For the text-containing cell, return its midpoint in [X, Y] coordinate format. 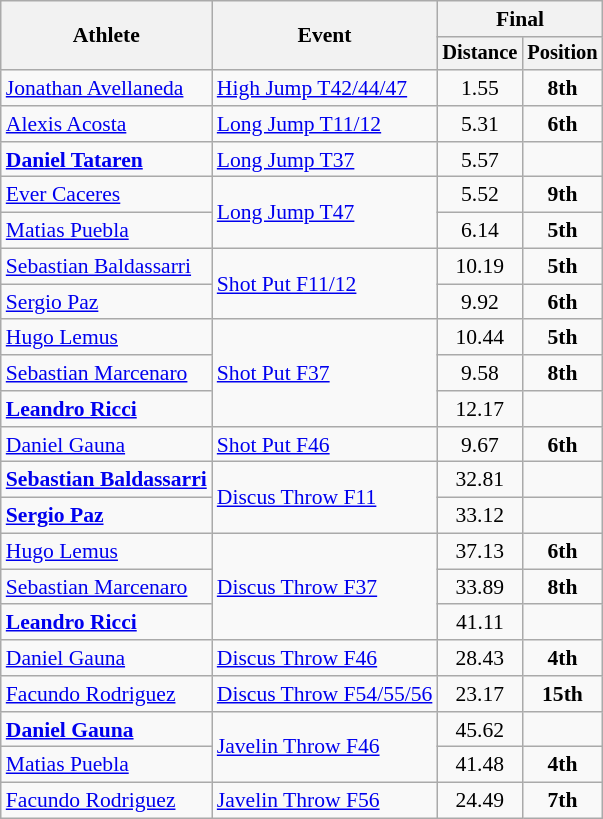
24.49 [480, 801]
Alexis Acosta [106, 124]
9.92 [480, 302]
5.52 [480, 195]
10.19 [480, 267]
7th [562, 801]
28.43 [480, 658]
Discus Throw F37 [325, 588]
Long Jump T37 [325, 160]
9th [562, 195]
Javelin Throw F46 [325, 748]
Shot Put F11/12 [325, 284]
Ever Caceres [106, 195]
5.31 [480, 124]
Long Jump T11/12 [325, 124]
10.44 [480, 338]
6.14 [480, 231]
Javelin Throw F56 [325, 801]
23.17 [480, 694]
Position [562, 54]
9.58 [480, 373]
Discus Throw F46 [325, 658]
Long Jump T47 [325, 212]
9.67 [480, 445]
High Jump T42/44/47 [325, 88]
37.13 [480, 552]
Distance [480, 54]
Jonathan Avellaneda [106, 88]
32.81 [480, 480]
33.12 [480, 516]
33.89 [480, 587]
5.57 [480, 160]
41.11 [480, 623]
Shot Put F46 [325, 445]
Discus Throw F11 [325, 498]
Shot Put F37 [325, 374]
Athlete [106, 36]
Final [520, 19]
15th [562, 694]
41.48 [480, 765]
Daniel Tataren [106, 160]
45.62 [480, 730]
1.55 [480, 88]
Event [325, 36]
12.17 [480, 409]
Discus Throw F54/55/56 [325, 694]
